Pinpoint the cell where the given text exists, returning its (x, y) midpoint coordinate. 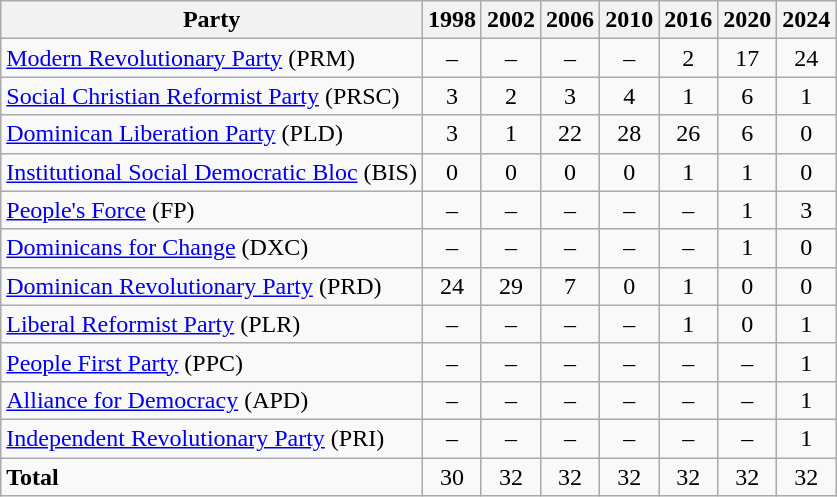
2020 (748, 20)
Dominican Revolutionary Party (PRD) (212, 286)
Independent Revolutionary Party (PRI) (212, 438)
29 (510, 286)
Modern Revolutionary Party (PRM) (212, 58)
2006 (570, 20)
17 (748, 58)
Liberal Reformist Party (PLR) (212, 324)
30 (452, 477)
2016 (688, 20)
7 (570, 286)
Alliance for Democracy (APD) (212, 400)
2002 (510, 20)
Dominicans for Change (DXC) (212, 248)
Institutional Social Democratic Bloc (BIS) (212, 172)
1998 (452, 20)
2010 (630, 20)
Party (212, 20)
Total (212, 477)
People's Force (FP) (212, 210)
2024 (806, 20)
22 (570, 134)
People First Party (PPC) (212, 362)
Social Christian Reformist Party (PRSC) (212, 96)
4 (630, 96)
28 (630, 134)
Dominican Liberation Party (PLD) (212, 134)
26 (688, 134)
